Capture the cell that displays the provided text and extract its [x, y] central coordinate. 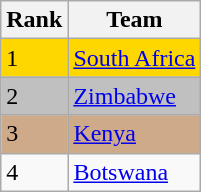
3 [34, 134]
Rank [34, 20]
Team [134, 20]
2 [34, 96]
South Africa [134, 58]
1 [34, 58]
4 [34, 172]
Kenya [134, 134]
Zimbabwe [134, 96]
Botswana [134, 172]
